Detect which cell encompasses the target text, then output its [X, Y] center coordinate. 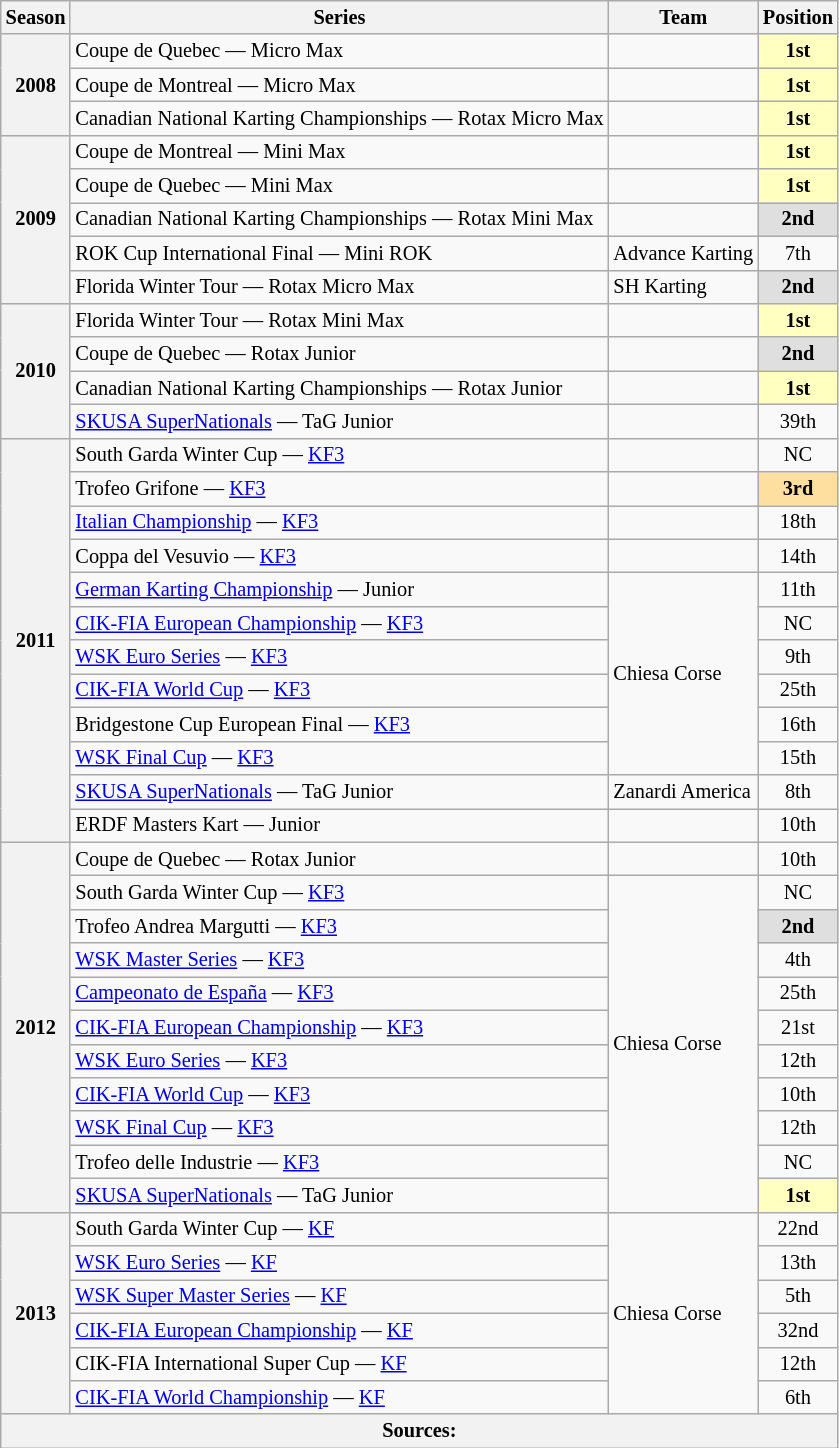
Zanardi America [684, 791]
Canadian National Karting Championships — Rotax Mini Max [339, 219]
8th [798, 791]
15th [798, 758]
CIK-FIA International Super Cup — KF [339, 1364]
Season [36, 17]
2010 [36, 370]
Series [339, 17]
2011 [36, 640]
2008 [36, 84]
Coupe de Montreal — Micro Max [339, 85]
Coupe de Quebec — Mini Max [339, 186]
ROK Cup International Final — Mini ROK [339, 253]
Canadian National Karting Championships — Rotax Junior [339, 388]
2009 [36, 219]
11th [798, 589]
SH Karting [684, 287]
21st [798, 1027]
18th [798, 522]
Coppa del Vesuvio — KF3 [339, 556]
14th [798, 556]
Trofeo Andrea Margutti — KF3 [339, 926]
16th [798, 724]
ERDF Masters Kart — Junior [339, 825]
5th [798, 1296]
South Garda Winter Cup — KF [339, 1229]
German Karting Championship — Junior [339, 589]
CIK-FIA World Championship — KF [339, 1397]
WSK Master Series — KF3 [339, 960]
Sources: [420, 1431]
32nd [798, 1330]
Coupe de Montreal — Mini Max [339, 152]
Trofeo Grifone — KF3 [339, 489]
Bridgestone Cup European Final — KF3 [339, 724]
Campeonato de España — KF3 [339, 993]
3rd [798, 489]
Position [798, 17]
39th [798, 421]
Florida Winter Tour — Rotax Mini Max [339, 320]
Team [684, 17]
WSK Super Master Series — KF [339, 1296]
2012 [36, 1027]
Advance Karting [684, 253]
7th [798, 253]
6th [798, 1397]
13th [798, 1263]
Trofeo delle Industrie — KF3 [339, 1162]
4th [798, 960]
2013 [36, 1313]
9th [798, 657]
CIK-FIA European Championship — KF [339, 1330]
22nd [798, 1229]
Coupe de Quebec — Micro Max [339, 51]
Florida Winter Tour — Rotax Micro Max [339, 287]
Italian Championship — KF3 [339, 522]
WSK Euro Series — KF [339, 1263]
Canadian National Karting Championships — Rotax Micro Max [339, 118]
